From the cell containing the given text, extract its center point as (x, y) coordinate. 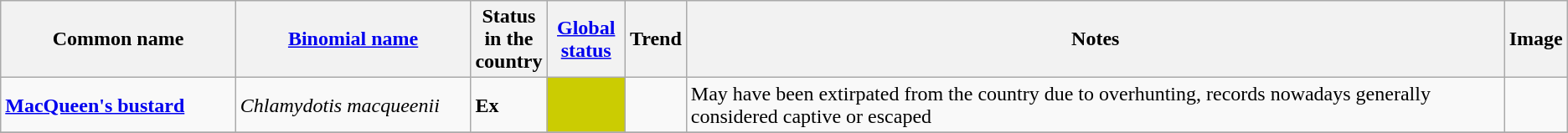
May have been extirpated from the country due to overhunting, records nowadays generally considered captive or escaped (1096, 105)
MacQueen's bustard (119, 105)
Common name (119, 39)
Ex (509, 105)
Notes (1096, 39)
Trend (655, 39)
Status in the country (509, 39)
Binomial name (353, 39)
Global status (586, 39)
Image (1536, 39)
Chlamydotis macqueenii (353, 105)
